Search for the cell housing the specified text and yield its (x, y) center coordinate. 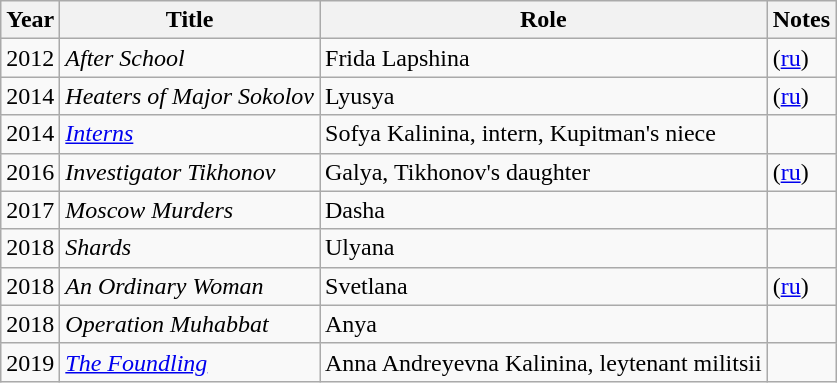
Dasha (544, 210)
Role (544, 20)
Moscow Murders (190, 210)
Heaters of Major Sokolov (190, 96)
Svetlana (544, 286)
An Ordinary Woman (190, 286)
2017 (30, 210)
Interns (190, 134)
Notes (801, 20)
Lyusya (544, 96)
After School (190, 58)
Anna Andreyevna Kalinina, leytenant militsii (544, 362)
Anya (544, 324)
2016 (30, 172)
Investigator Tikhonov (190, 172)
2012 (30, 58)
Frida Lapshina (544, 58)
The Foundling (190, 362)
Title (190, 20)
Year (30, 20)
Operation Muhabbat (190, 324)
Ulyana (544, 248)
Shards (190, 248)
Galya, Tikhonov's daughter (544, 172)
Sofya Kalinina, intern, Kupitman's niece (544, 134)
2019 (30, 362)
